Capture the cell that displays the provided text and extract its (X, Y) central coordinate. 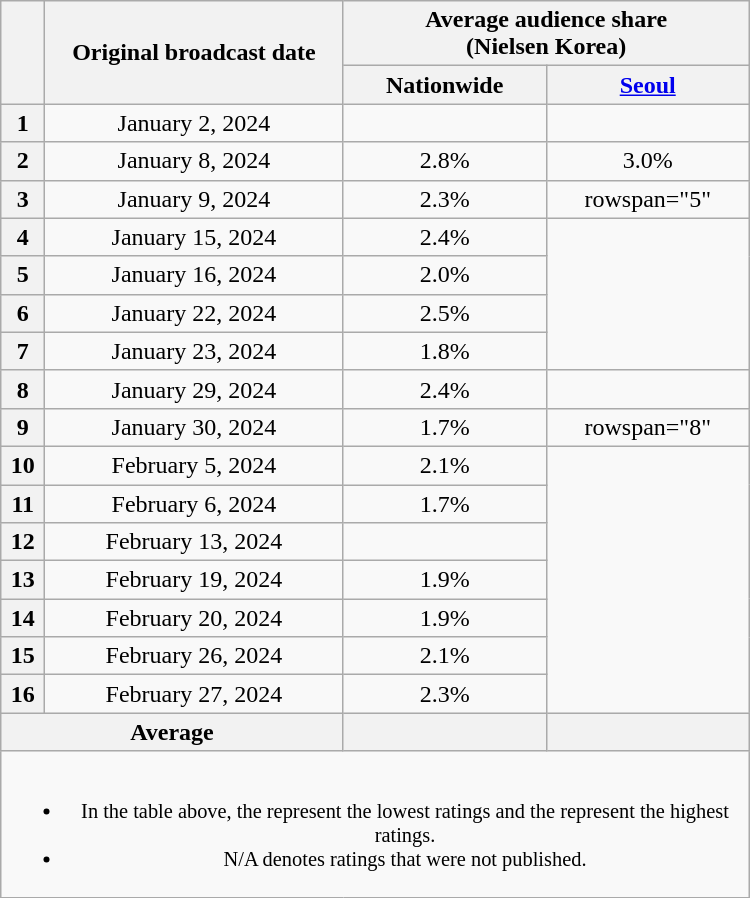
January 29, 2024 (194, 389)
February 26, 2024 (194, 656)
February 13, 2024 (194, 542)
Nationwide (444, 85)
Seoul (648, 85)
January 9, 2024 (194, 199)
February 19, 2024 (194, 580)
Average (172, 732)
11 (23, 503)
15 (23, 656)
5 (23, 275)
February 20, 2024 (194, 618)
8 (23, 389)
4 (23, 237)
January 2, 2024 (194, 123)
1.8% (444, 351)
2.8% (444, 161)
Original broadcast date (194, 52)
January 15, 2024 (194, 237)
3.0% (648, 161)
February 5, 2024 (194, 465)
rowspan="8" (648, 427)
2.5% (444, 313)
rowspan="5" (648, 199)
February 6, 2024 (194, 503)
12 (23, 542)
1 (23, 123)
14 (23, 618)
January 16, 2024 (194, 275)
10 (23, 465)
3 (23, 199)
2 (23, 161)
In the table above, the represent the lowest ratings and the represent the highest ratings.N/A denotes ratings that were not published. (375, 824)
13 (23, 580)
9 (23, 427)
2.0% (444, 275)
February 27, 2024 (194, 694)
January 30, 2024 (194, 427)
6 (23, 313)
Average audience share(Nielsen Korea) (546, 34)
7 (23, 351)
16 (23, 694)
January 22, 2024 (194, 313)
January 23, 2024 (194, 351)
January 8, 2024 (194, 161)
